Detect which cell encompasses the target text, then output its (x, y) center coordinate. 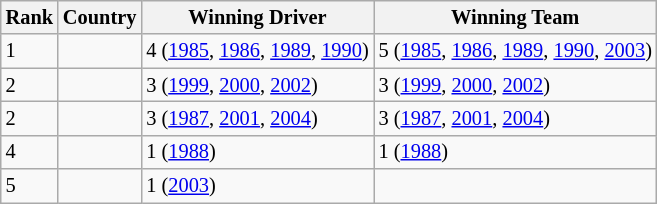
4 (1985, 1986, 1989, 1990) (257, 51)
4 (30, 152)
5 (1985, 1986, 1989, 1990, 2003) (516, 51)
Winning Driver (257, 17)
5 (30, 186)
1 (2003) (257, 186)
Country (100, 17)
Winning Team (516, 17)
Rank (30, 17)
1 (30, 51)
